Identify which cell holds the provided text, then report its [X, Y] central coordinate. 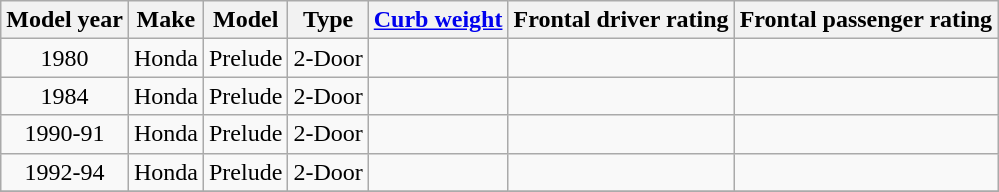
Frontal passenger rating [866, 20]
Model year [65, 20]
Model [245, 20]
1992-94 [65, 172]
Make [166, 20]
Curb weight [438, 20]
1990-91 [65, 134]
Frontal driver rating [621, 20]
Type [328, 20]
1980 [65, 58]
1984 [65, 96]
